Extract the [x, y] coordinate from the center of the cell holding the provided text.  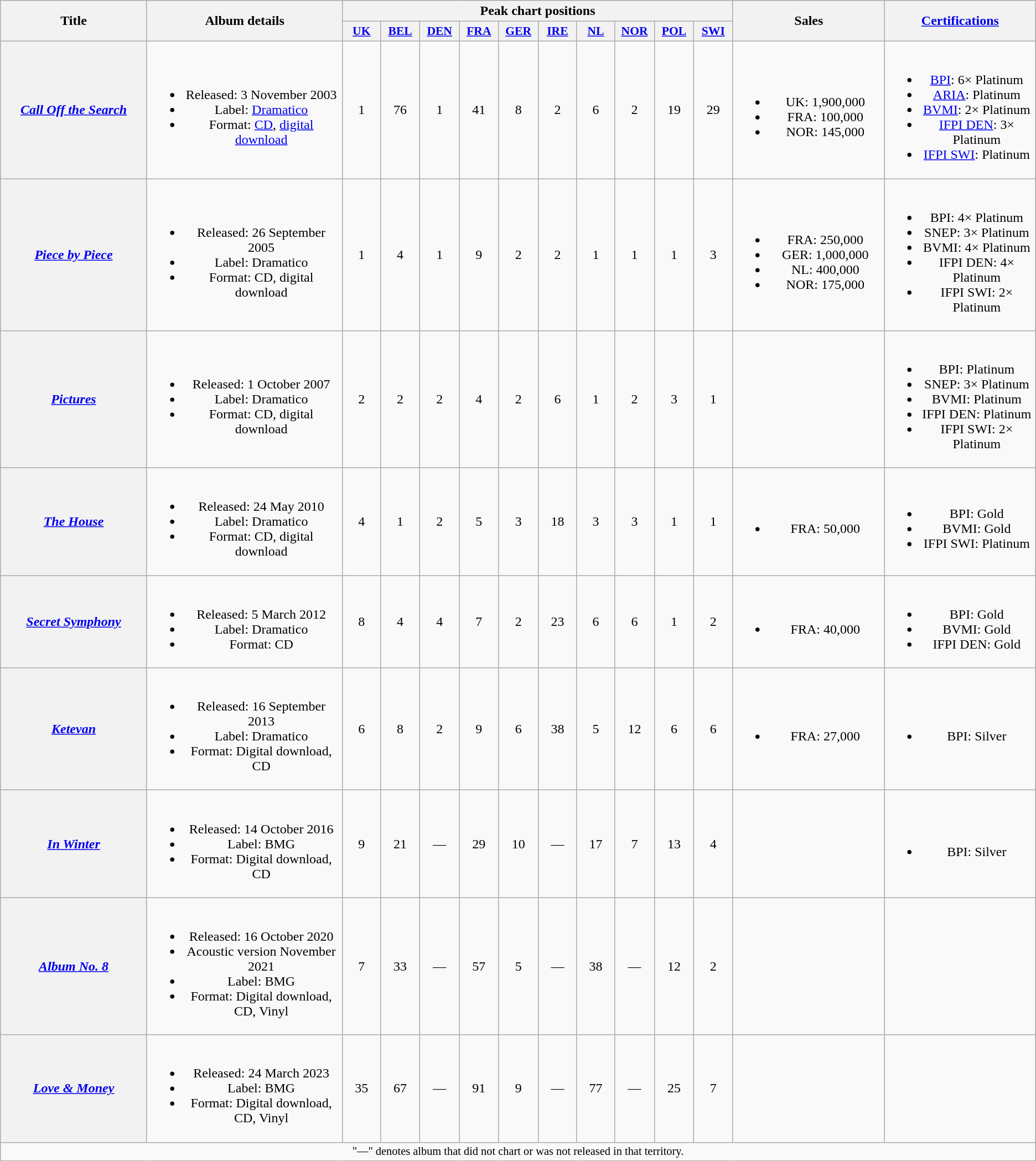
GER [519, 32]
Certifications [960, 21]
The House [74, 522]
18 [557, 522]
FRA [479, 32]
57 [479, 966]
41 [479, 110]
FRA: 50,000 [809, 522]
91 [479, 1089]
21 [401, 844]
BPI: PlatinumSNEP: 3× PlatinumBVMI: PlatinumIFPI DEN: PlatinumIFPI SWI: 2× Platinum [960, 400]
13 [674, 844]
77 [595, 1089]
SWI [714, 32]
Released: 5 March 2012Label: DramaticoFormat: CD [245, 622]
Released: 24 May 2010Label: DramaticoFormat: CD, digital download [245, 522]
19 [674, 110]
Released: 26 September 2005Label: DramaticoFormat: CD, digital download [245, 255]
NOR [635, 32]
Peak chart positions [538, 11]
Pictures [74, 400]
67 [401, 1089]
BEL [401, 32]
FRA: 40,000 [809, 622]
Released: 16 September 2013Label: DramaticoFormat: Digital download, CD [245, 729]
76 [401, 110]
BPI: GoldBVMI: GoldIFPI SWI: Platinum [960, 522]
17 [595, 844]
In Winter [74, 844]
UK: 1,900,000FRA: 100,000NOR: 145,000 [809, 110]
Released: 3 November 2003Label: DramaticoFormat: CD, digital download [245, 110]
23 [557, 622]
Title [74, 21]
UK [362, 32]
Call Off the Search [74, 110]
BPI: 4× PlatinumSNEP: 3× PlatinumBVMI: 4× PlatinumIFPI DEN: 4× PlatinumIFPI SWI: 2× Platinum [960, 255]
Secret Symphony [74, 622]
33 [401, 966]
IRE [557, 32]
Released: 24 March 2023Label: BMGFormat: Digital download, CD, Vinyl [245, 1089]
BPI: GoldBVMI: GoldIFPI DEN: Gold [960, 622]
35 [362, 1089]
Love & Money [74, 1089]
FRA: 250,000GER: 1,000,000NL: 400,000NOR: 175,000 [809, 255]
Released: 16 October 2020Acoustic version November 2021Label: BMGFormat: Digital download, CD, Vinyl [245, 966]
FRA: 27,000 [809, 729]
Released: 1 October 2007Label: DramaticoFormat: CD, digital download [245, 400]
Album details [245, 21]
POL [674, 32]
BPI: 6× PlatinumARIA: PlatinumBVMI: 2× PlatinumIFPI DEN: 3× PlatinumIFPI SWI: Platinum [960, 110]
10 [519, 844]
Album No. 8 [74, 966]
NL [595, 32]
25 [674, 1089]
DEN [439, 32]
Piece by Piece [74, 255]
Ketevan [74, 729]
Released: 14 October 2016Label: BMGFormat: Digital download, CD [245, 844]
Sales [809, 21]
"—" denotes album that did not chart or was not released in that territory. [518, 1152]
